Capture the cell that displays the provided text and extract its [x, y] central coordinate. 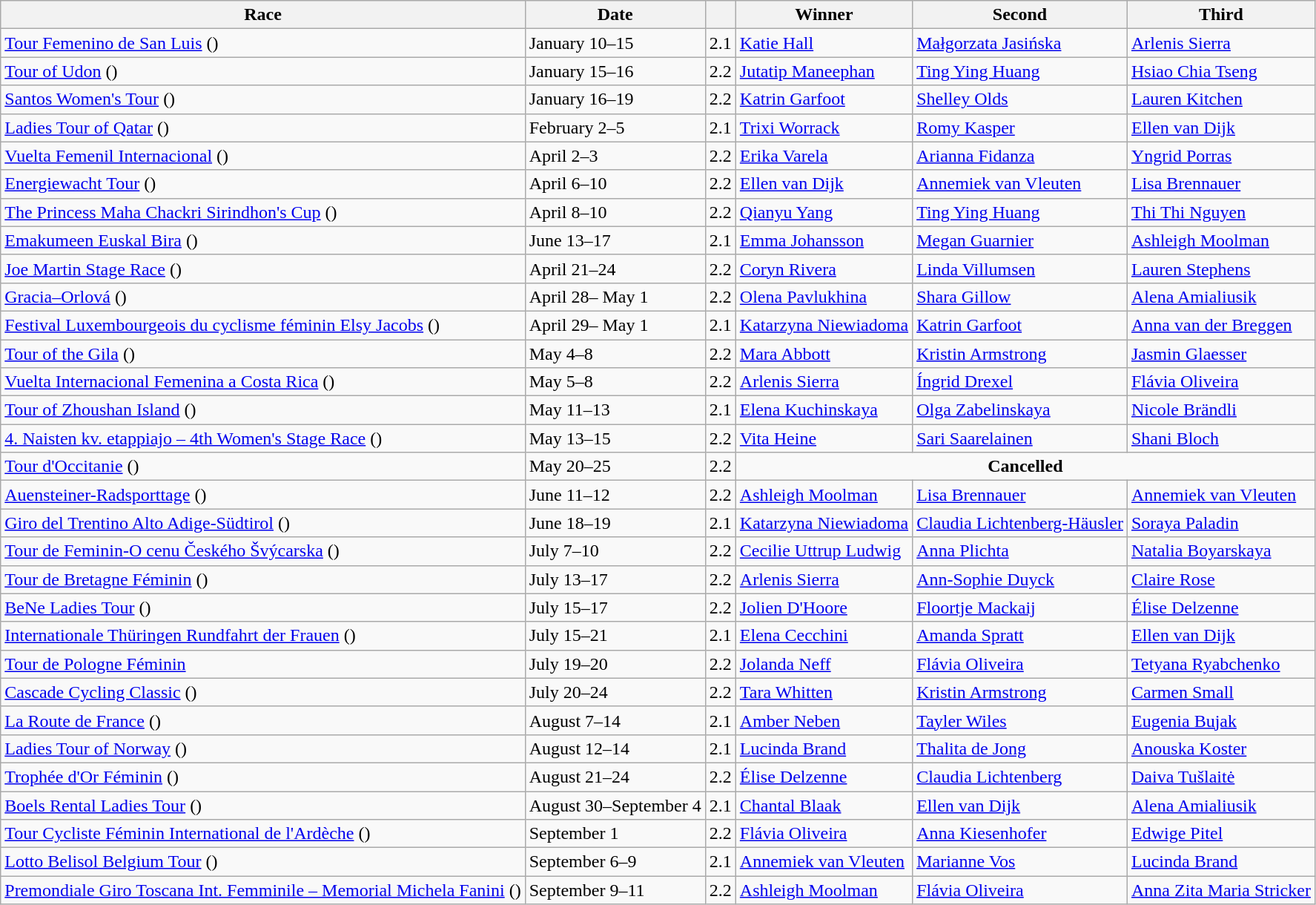
Shelley Olds [1020, 99]
Tour de Bretagne Féminin () [262, 579]
Lauren Stephens [1220, 269]
The Princess Maha Chackri Sirindhon's Cup () [262, 212]
Thi Thi Nguyen [1220, 212]
Boels Rental Ladies Tour () [262, 805]
Ladies Tour of Qatar () [262, 128]
January 15–16 [615, 71]
Third [1220, 15]
Lotto Belisol Belgium Tour () [262, 862]
July 15–17 [615, 608]
Olena Pavlukhina [824, 297]
June 11–12 [615, 495]
April 8–10 [615, 212]
Winner [824, 15]
August 21–24 [615, 777]
Shani Bloch [1220, 438]
Gracia–Orlová () [262, 297]
Sari Saarelainen [1020, 438]
Carmen Small [1220, 692]
Jasmin Glaesser [1220, 354]
Emakumeen Euskal Bira () [262, 240]
August 12–14 [615, 748]
Tour of the Gila () [262, 354]
Linda Villumsen [1020, 269]
May 20–25 [615, 467]
Tour of Zhoushan Island () [262, 410]
July 15–21 [615, 636]
Lauren Kitchen [1220, 99]
Hsiao Chia Tseng [1220, 71]
September 9–11 [615, 890]
April 28– May 1 [615, 297]
Thalita de Jong [1020, 748]
July 7–10 [615, 551]
April 29– May 1 [615, 325]
June 18–19 [615, 523]
June 13–17 [615, 240]
BeNe Ladies Tour () [262, 608]
Tour d'Occitanie () [262, 467]
Cascade Cycling Classic () [262, 692]
Edwige Pitel [1220, 834]
Olga Zabelinskaya [1020, 410]
Auensteiner-Radsporttage () [262, 495]
January 10–15 [615, 43]
Anouska Koster [1220, 748]
Second [1020, 15]
Joe Martin Stage Race () [262, 269]
September 6–9 [615, 862]
May 4–8 [615, 354]
Nicole Brändli [1220, 410]
Amber Neben [824, 720]
Soraya Paladin [1220, 523]
April 2–3 [615, 156]
Internationale Thüringen Rundfahrt der Frauen () [262, 636]
Trophée d'Or Féminin () [262, 777]
Shara Gillow [1020, 297]
Claire Rose [1220, 579]
Tetyana Ryabchenko [1220, 664]
Romy Kasper [1020, 128]
July 19–20 [615, 664]
Santos Women's Tour () [262, 99]
Cancelled [1025, 467]
Tayler Wiles [1020, 720]
Race [262, 15]
Arianna Fidanza [1020, 156]
Anna Kiesenhofer [1020, 834]
La Route de France () [262, 720]
Anna Zita Maria Stricker [1220, 890]
May 13–15 [615, 438]
Festival Luxembourgeois du cyclisme féminin Elsy Jacobs () [262, 325]
Energiewacht Tour () [262, 184]
Marianne Vos [1020, 862]
Tour of Udon () [262, 71]
Cecilie Uttrup Ludwig [824, 551]
Emma Johansson [824, 240]
Premondiale Giro Toscana Int. Femminile – Memorial Michela Fanini () [262, 890]
Yngrid Porras [1220, 156]
Vita Heine [824, 438]
Mara Abbott [824, 354]
Ladies Tour of Norway () [262, 748]
Chantal Blaak [824, 805]
Anna Plichta [1020, 551]
Qianyu Yang [824, 212]
Jolien D'Hoore [824, 608]
Claudia Lichtenberg [1020, 777]
January 16–19 [615, 99]
Elena Kuchinskaya [824, 410]
Erika Varela [824, 156]
Elena Cecchini [824, 636]
Íngrid Drexel [1020, 382]
August 7–14 [615, 720]
Amanda Spratt [1020, 636]
Jolanda Neff [824, 664]
September 1 [615, 834]
Natalia Boyarskaya [1220, 551]
Date [615, 15]
Eugenia Bujak [1220, 720]
May 5–8 [615, 382]
Floortje Mackaij [1020, 608]
Vuelta Femenil Internacional () [262, 156]
Trixi Worrack [824, 128]
Tour de Feminin-O cenu Českého Švýcarska () [262, 551]
February 2–5 [615, 128]
Vuelta Internacional Femenina a Costa Rica () [262, 382]
Tara Whitten [824, 692]
Katie Hall [824, 43]
July 20–24 [615, 692]
Małgorzata Jasińska [1020, 43]
Jutatip Maneephan [824, 71]
Ann-Sophie Duyck [1020, 579]
Tour de Pologne Féminin [262, 664]
Anna van der Breggen [1220, 325]
Claudia Lichtenberg-Häusler [1020, 523]
Daiva Tušlaitė [1220, 777]
Megan Guarnier [1020, 240]
4. Naisten kv. etappiajo – 4th Women's Stage Race () [262, 438]
May 11–13 [615, 410]
Coryn Rivera [824, 269]
April 21–24 [615, 269]
Tour Femenino de San Luis () [262, 43]
Giro del Trentino Alto Adige-Südtirol () [262, 523]
July 13–17 [615, 579]
April 6–10 [615, 184]
August 30–September 4 [615, 805]
Tour Cycliste Féminin International de l'Ardèche () [262, 834]
